Detect which cell encompasses the target text, then output its [x, y] center coordinate. 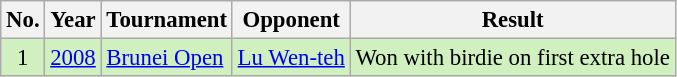
Tournament [166, 20]
Lu Wen-teh [291, 58]
No. [23, 20]
Won with birdie on first extra hole [512, 58]
2008 [73, 58]
Result [512, 20]
Opponent [291, 20]
1 [23, 58]
Year [73, 20]
Brunei Open [166, 58]
